Identify which cell holds the provided text, then report its (x, y) central coordinate. 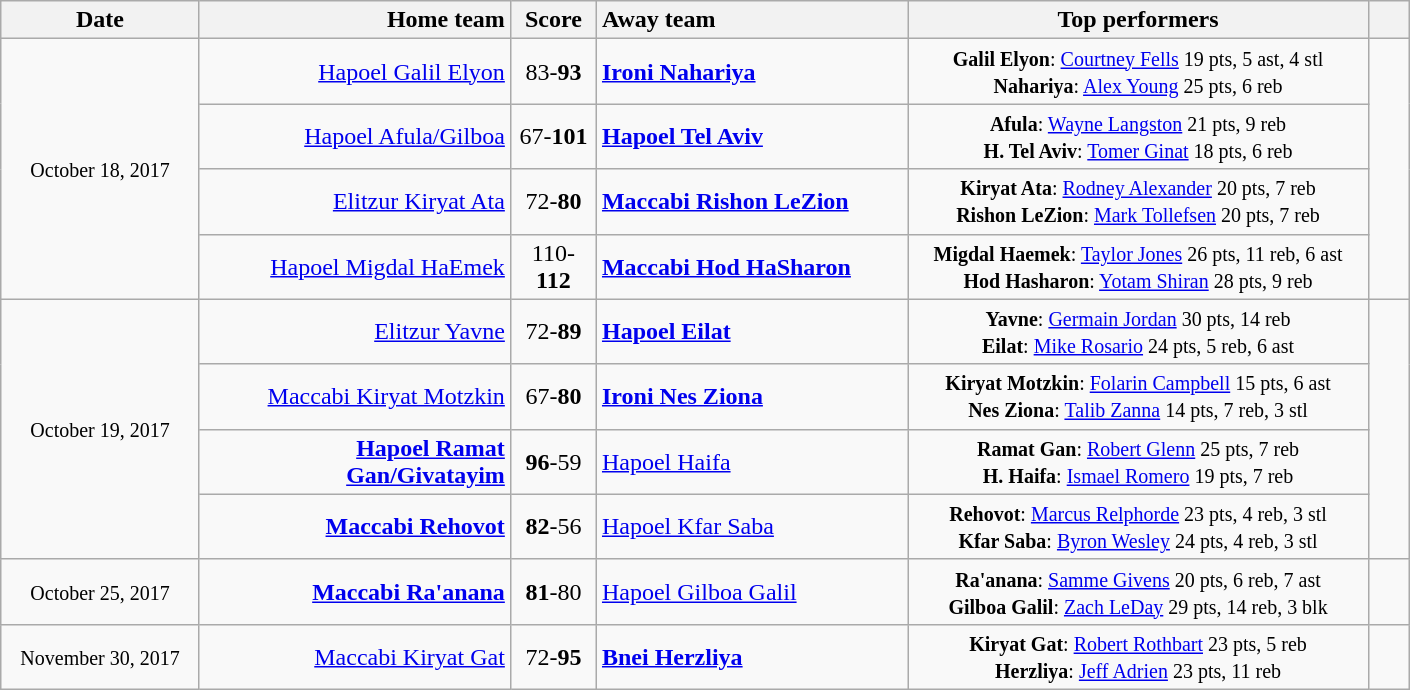
Maccabi Kiryat Gat (354, 656)
67-80 (553, 396)
Ra'anana: Samme Givens 20 pts, 6 reb, 7 astGilboa Galil: Zach LeDay 29 pts, 14 reb, 3 blk (1138, 592)
Elitzur Kiryat Ata (354, 202)
72-80 (553, 202)
Hapoel Gilboa Galil (752, 592)
Date (100, 20)
Top performers (1138, 20)
Maccabi Kiryat Motzkin (354, 396)
Kiryat Ata: Rodney Alexander 20 pts, 7 rebRishon LeZion: Mark Tollefsen 20 pts, 7 reb (1138, 202)
Ironi Nahariya (752, 72)
Kiryat Motzkin: Folarin Campbell 15 pts, 6 astNes Ziona: Talib Zanna 14 pts, 7 reb, 3 stl (1138, 396)
110-112 (553, 266)
Maccabi Rishon LeZion (752, 202)
81-80 (553, 592)
October 18, 2017 (100, 169)
Galil Elyon: Courtney Fells 19 pts, 5 ast, 4 stlNahariya: Alex Young 25 pts, 6 reb (1138, 72)
Rehovot: Marcus Relphorde 23 pts, 4 reb, 3 stlKfar Saba: Byron Wesley 24 pts, 4 reb, 3 stl (1138, 526)
Maccabi Rehovot (354, 526)
Hapoel Galil Elyon (354, 72)
Hapoel Tel Aviv (752, 136)
Hapoel Afula/Gilboa (354, 136)
96-59 (553, 462)
72-95 (553, 656)
Kiryat Gat: Robert Rothbart 23 pts, 5 rebHerzliya: Jeff Adrien 23 pts, 11 reb (1138, 656)
Migdal Haemek: Taylor Jones 26 pts, 11 reb, 6 astHod Hasharon: Yotam Shiran 28 pts, 9 reb (1138, 266)
Maccabi Hod HaSharon (752, 266)
October 19, 2017 (100, 429)
Hapoel Kfar Saba (752, 526)
Hapoel Migdal HaEmek (354, 266)
Home team (354, 20)
83-93 (553, 72)
Afula: Wayne Langston 21 pts, 9 rebH. Tel Aviv: Tomer Ginat 18 pts, 6 reb (1138, 136)
Hapoel Haifa (752, 462)
Hapoel Eilat (752, 332)
Away team (752, 20)
October 25, 2017 (100, 592)
Score (553, 20)
Maccabi Ra'anana (354, 592)
72-89 (553, 332)
Bnei Herzliya (752, 656)
November 30, 2017 (100, 656)
Yavne: Germain Jordan 30 pts, 14 reb Eilat: Mike Rosario 24 pts, 5 reb, 6 ast (1138, 332)
Hapoel Ramat Gan/Givatayim (354, 462)
67-101 (553, 136)
Ironi Nes Ziona (752, 396)
Elitzur Yavne (354, 332)
82-56 (553, 526)
Ramat Gan: Robert Glenn 25 pts, 7 rebH. Haifa: Ismael Romero 19 pts, 7 reb (1138, 462)
